Search for the cell housing the specified text and yield its [x, y] center coordinate. 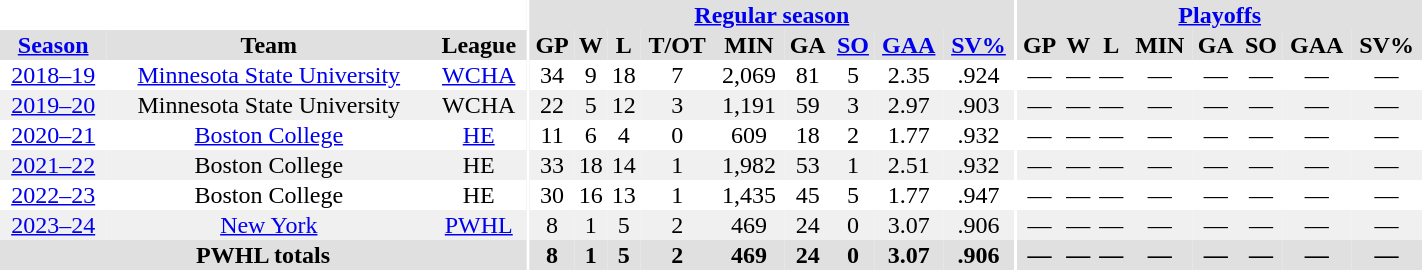
League [478, 45]
12 [624, 105]
Season [53, 45]
2020–21 [53, 135]
9 [590, 75]
2,069 [749, 75]
2019–20 [53, 105]
.924 [978, 75]
PWHL totals [263, 255]
2.51 [908, 165]
Regular season [772, 15]
.947 [978, 195]
16 [590, 195]
PWHL [478, 225]
2018–19 [53, 75]
30 [552, 195]
14 [624, 165]
2021–22 [53, 165]
Team [268, 45]
4 [624, 135]
609 [749, 135]
T/OT [677, 45]
7 [677, 75]
33 [552, 165]
45 [808, 195]
13 [624, 195]
81 [808, 75]
53 [808, 165]
34 [552, 75]
1,435 [749, 195]
2.97 [908, 105]
2023–24 [53, 225]
59 [808, 105]
6 [590, 135]
New York [268, 225]
22 [552, 105]
2022–23 [53, 195]
Playoffs [1220, 15]
1,191 [749, 105]
1,982 [749, 165]
11 [552, 135]
.903 [978, 105]
2.35 [908, 75]
